Extract the [X, Y] coordinate from the center of the cell holding the provided text.  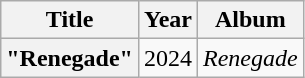
Album [251, 20]
2024 [168, 58]
Year [168, 20]
Title [70, 20]
Renegade [251, 58]
"Renegade" [70, 58]
